Find where the given text appears and provide that cell's center as (x, y) coordinate. 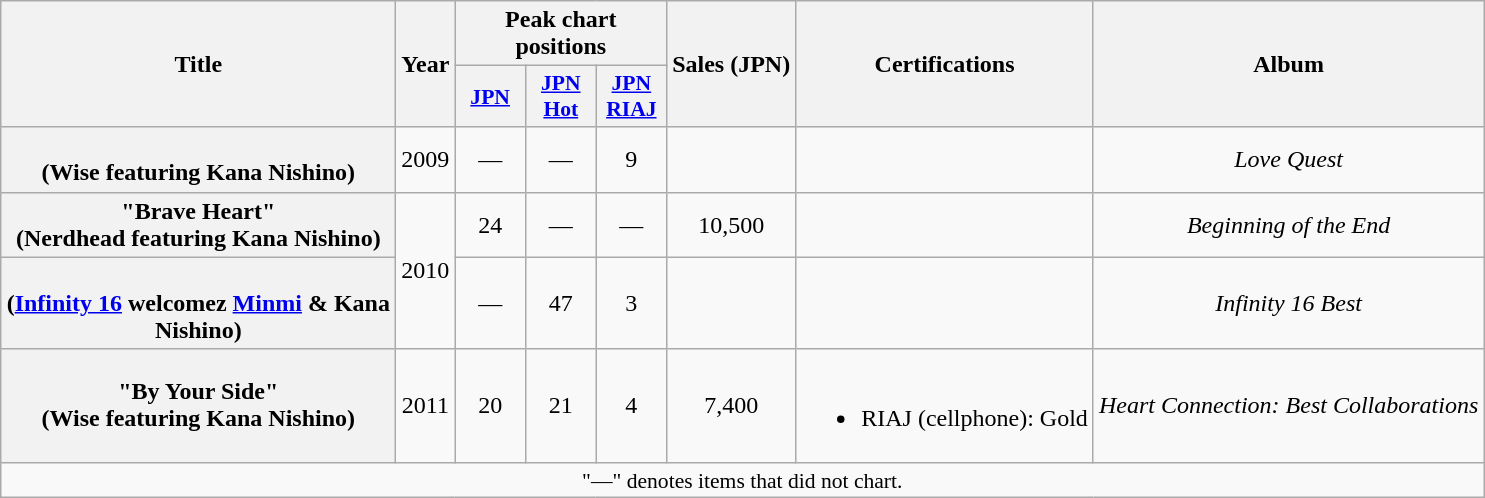
10,500 (732, 224)
RIAJ (cellphone): Gold (945, 406)
21 (560, 406)
4 (632, 406)
24 (490, 224)
JPN (490, 96)
20 (490, 406)
"Brave Heart"(Nerdhead featuring Kana Nishino) (198, 224)
Infinity 16 Best (1288, 303)
Year (426, 64)
Certifications (945, 64)
7,400 (732, 406)
Beginning of the End (1288, 224)
"By Your Side"(Wise featuring Kana Nishino) (198, 406)
Peak chart positions (561, 34)
(Wise featuring Kana Nishino) (198, 160)
Sales (JPN) (732, 64)
9 (632, 160)
2011 (426, 406)
2009 (426, 160)
Heart Connection: Best Collaborations (1288, 406)
JPN RIAJ (632, 96)
Love Quest (1288, 160)
2010 (426, 270)
JPN Hot (560, 96)
"—" denotes items that did not chart. (742, 480)
47 (560, 303)
(Infinity 16 welcomez Minmi & Kana Nishino) (198, 303)
Title (198, 64)
3 (632, 303)
Album (1288, 64)
